Provide the [x, y] coordinate of the cell's center where the given text is located.  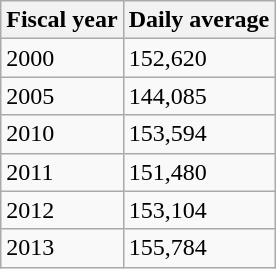
Fiscal year [62, 20]
2011 [62, 172]
155,784 [199, 248]
2005 [62, 96]
2012 [62, 210]
2000 [62, 58]
151,480 [199, 172]
152,620 [199, 58]
153,104 [199, 210]
Daily average [199, 20]
153,594 [199, 134]
144,085 [199, 96]
2010 [62, 134]
2013 [62, 248]
